For the text-containing cell, return its midpoint in [X, Y] coordinate format. 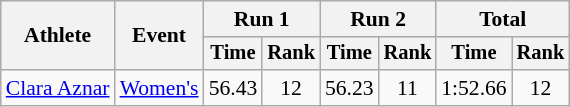
11 [408, 88]
56.43 [234, 88]
Total [502, 19]
Women's [160, 88]
Event [160, 36]
Run 1 [262, 19]
1:52.66 [474, 88]
Run 2 [378, 19]
56.23 [350, 88]
Athlete [58, 36]
Clara Aznar [58, 88]
